Output the (x, y) coordinate of the center of the cell containing the given text.  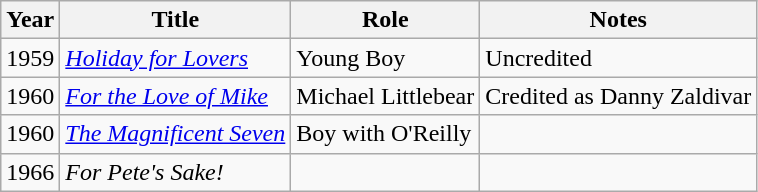
1959 (30, 58)
Title (176, 20)
1966 (30, 172)
For Pete's Sake! (176, 172)
Notes (618, 20)
For the Love of Mike (176, 96)
Young Boy (386, 58)
Boy with O'Reilly (386, 134)
Role (386, 20)
The Magnificent Seven (176, 134)
Michael Littlebear (386, 96)
Holiday for Lovers (176, 58)
Uncredited (618, 58)
Credited as Danny Zaldivar (618, 96)
Year (30, 20)
